From the cell containing the given text, extract its center point as [x, y] coordinate. 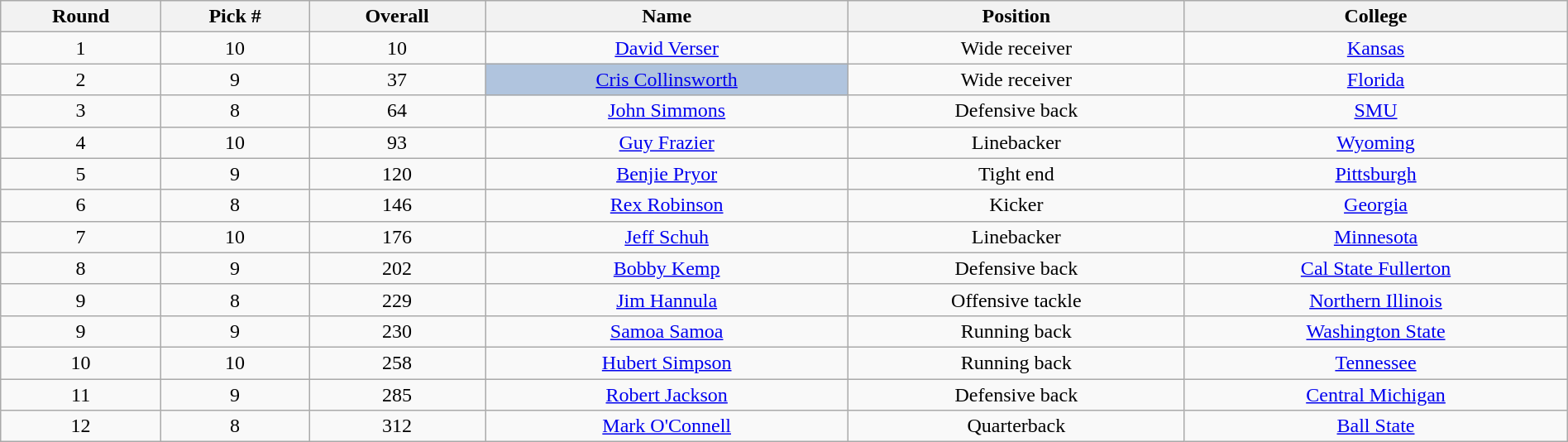
Wyoming [1376, 142]
Jim Hannula [667, 300]
Kicker [1016, 205]
Round [81, 17]
5 [81, 174]
176 [397, 237]
SMU [1376, 111]
93 [397, 142]
11 [81, 395]
37 [397, 79]
Benjie Pryor [667, 174]
Rex Robinson [667, 205]
Samoa Samoa [667, 331]
12 [81, 426]
Tight end [1016, 174]
Pick # [235, 17]
Overall [397, 17]
College [1376, 17]
Bobby Kemp [667, 268]
Position [1016, 17]
120 [397, 174]
Central Michigan [1376, 395]
Robert Jackson [667, 395]
Cris Collinsworth [667, 79]
Hubert Simpson [667, 363]
229 [397, 300]
2 [81, 79]
Guy Frazier [667, 142]
Ball State [1376, 426]
6 [81, 205]
312 [397, 426]
Mark O'Connell [667, 426]
Northern Illinois [1376, 300]
1 [81, 48]
Georgia [1376, 205]
64 [397, 111]
Quarterback [1016, 426]
David Verser [667, 48]
3 [81, 111]
146 [397, 205]
285 [397, 395]
Minnesota [1376, 237]
Jeff Schuh [667, 237]
4 [81, 142]
258 [397, 363]
Tennessee [1376, 363]
Name [667, 17]
John Simmons [667, 111]
Cal State Fullerton [1376, 268]
Pittsburgh [1376, 174]
230 [397, 331]
Offensive tackle [1016, 300]
202 [397, 268]
Kansas [1376, 48]
7 [81, 237]
Florida [1376, 79]
Washington State [1376, 331]
